Pinpoint the cell where the given text exists, returning its (X, Y) midpoint coordinate. 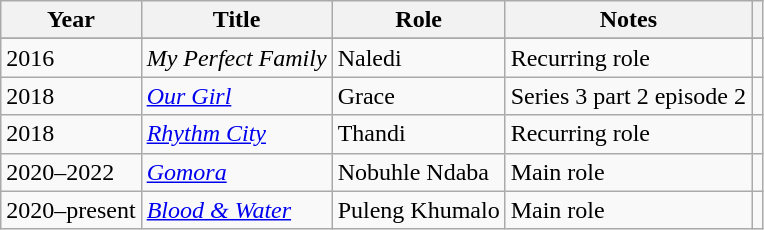
Blood & Water (236, 210)
Nobuhle Ndaba (418, 172)
Role (418, 20)
2020–2022 (71, 172)
Naledi (418, 58)
Grace (418, 96)
Notes (628, 20)
Puleng Khumalo (418, 210)
Thandi (418, 134)
Series 3 part 2 episode 2 (628, 96)
Gomora (236, 172)
My Perfect Family (236, 58)
Our Girl (236, 96)
2020–present (71, 210)
Year (71, 20)
2016 (71, 58)
Rhythm City (236, 134)
Title (236, 20)
